Extract the [x, y] coordinate from the center of the cell holding the provided text.  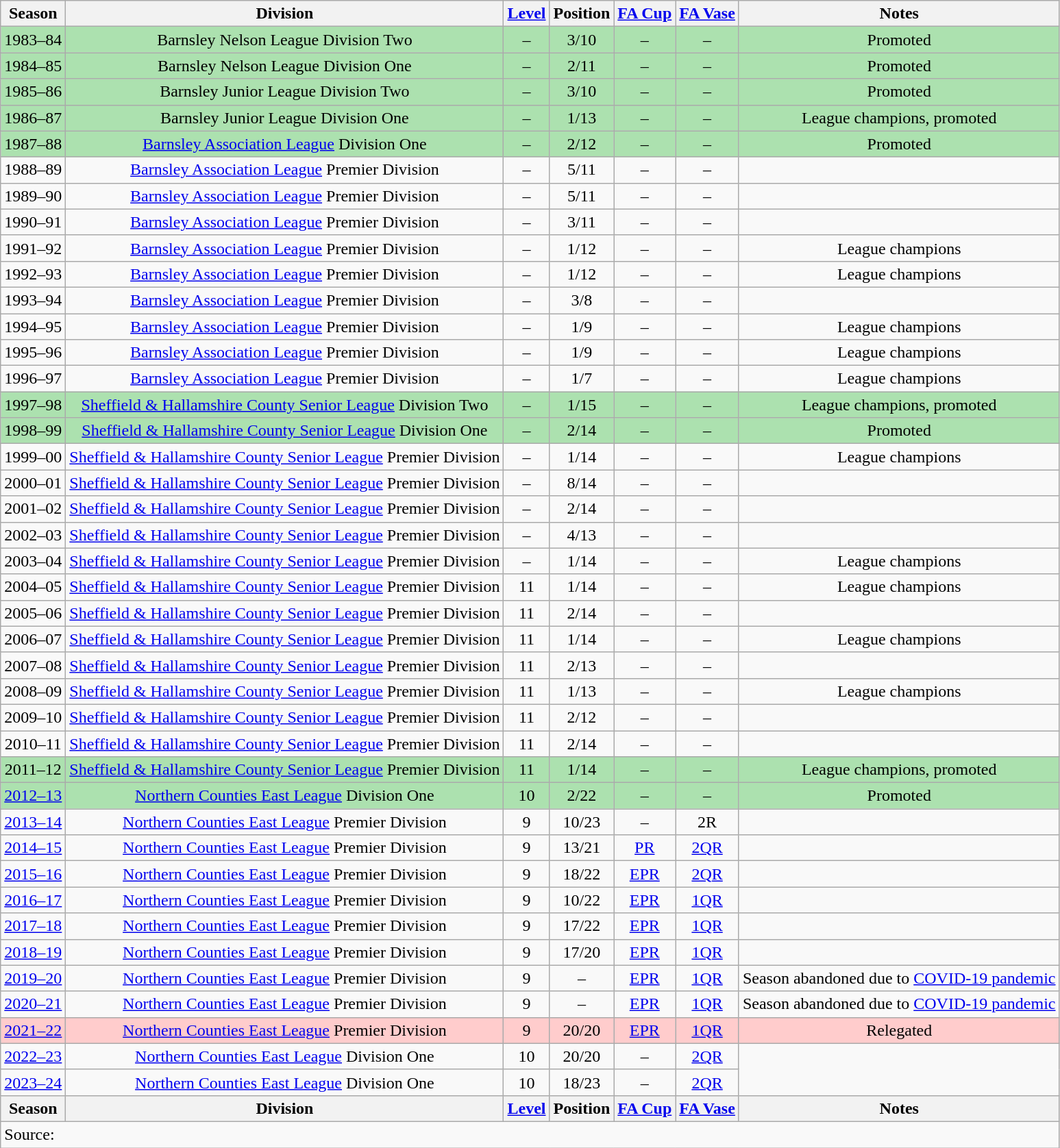
17/20 [582, 952]
2020–21 [33, 1004]
Source: [530, 1134]
3/11 [582, 222]
2000–01 [33, 483]
Barnsley Junior League Division Two [285, 92]
Sheffield & Hallamshire County Senior League Division One [285, 431]
2007–08 [33, 665]
1992–93 [33, 274]
Barnsley Nelson League Division One [285, 66]
8/14 [582, 483]
2008–09 [33, 691]
18/22 [582, 874]
2016–17 [33, 900]
2/22 [582, 796]
2009–10 [33, 717]
1999–00 [33, 457]
2014–15 [33, 848]
Barnsley Association League Division One [285, 144]
2015–16 [33, 874]
2022–23 [33, 1056]
1989–90 [33, 196]
2/11 [582, 66]
2005–06 [33, 613]
2019–20 [33, 978]
2004–05 [33, 587]
PR [645, 848]
2011–12 [33, 770]
1/7 [582, 379]
1/15 [582, 405]
Sheffield & Hallamshire County Senior League Division Two [285, 405]
2003–04 [33, 561]
1995–96 [33, 353]
1986–87 [33, 118]
1988–89 [33, 170]
13/21 [582, 848]
2013–14 [33, 822]
Relegated [899, 1030]
1998–99 [33, 431]
2021–22 [33, 1030]
2017–18 [33, 926]
18/23 [582, 1082]
1991–92 [33, 248]
2023–24 [33, 1082]
1997–98 [33, 405]
1987–88 [33, 144]
1996–97 [33, 379]
4/13 [582, 535]
2R [707, 822]
Barnsley Junior League Division One [285, 118]
3/8 [582, 300]
2010–11 [33, 743]
2002–03 [33, 535]
1994–95 [33, 327]
1985–86 [33, 92]
2/13 [582, 665]
2018–19 [33, 952]
2012–13 [33, 796]
2006–07 [33, 639]
10/22 [582, 900]
Barnsley Nelson League Division Two [285, 40]
1983–84 [33, 40]
1984–85 [33, 66]
1993–94 [33, 300]
1990–91 [33, 222]
17/22 [582, 926]
10/23 [582, 822]
2001–02 [33, 509]
